Identify which cell holds the provided text, then report its [x, y] central coordinate. 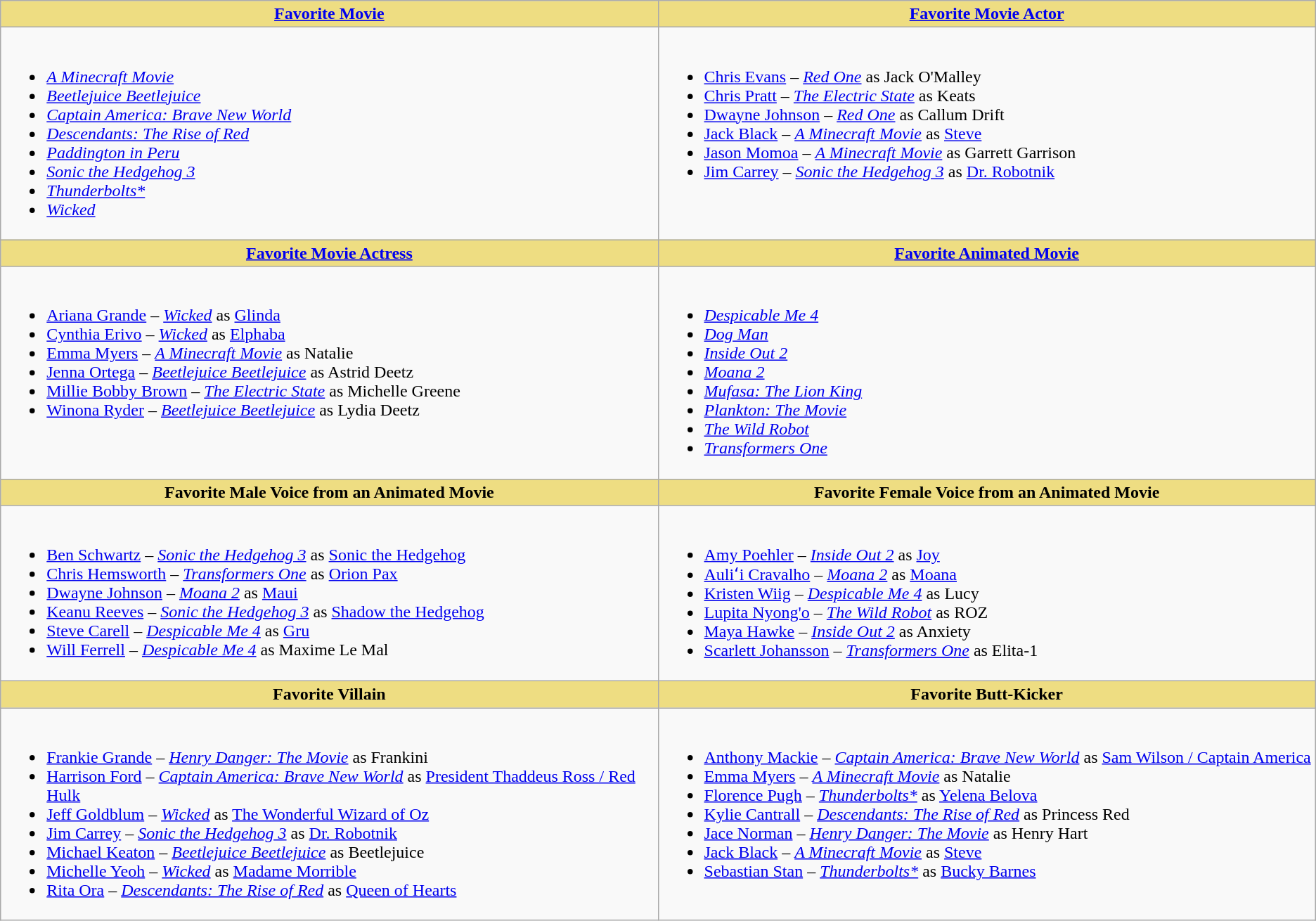
Favorite Movie Actor [987, 14]
Favorite Villain [329, 695]
Favorite Movie [329, 14]
Favorite Female Voice from an Animated Movie [987, 492]
Despicable Me 4Dog ManInside Out 2Moana 2Mufasa: The Lion KingPlankton: The MovieThe Wild RobotTransformers One [987, 373]
Favorite Movie Actress [329, 253]
Favorite Butt-Kicker [987, 695]
Favorite Animated Movie [987, 253]
Favorite Male Voice from an Animated Movie [329, 492]
